Return [x, y] of the center of cell containing provided text 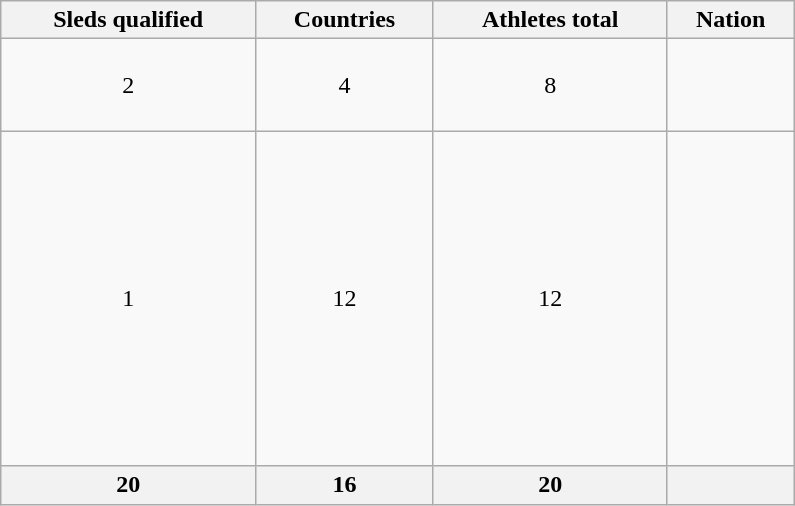
2 [128, 85]
16 [345, 485]
Athletes total [550, 20]
Countries [345, 20]
4 [345, 85]
Nation [730, 20]
8 [550, 85]
Sleds qualified [128, 20]
1 [128, 298]
